Locate the cell with the specified text and output its (X, Y) center coordinate. 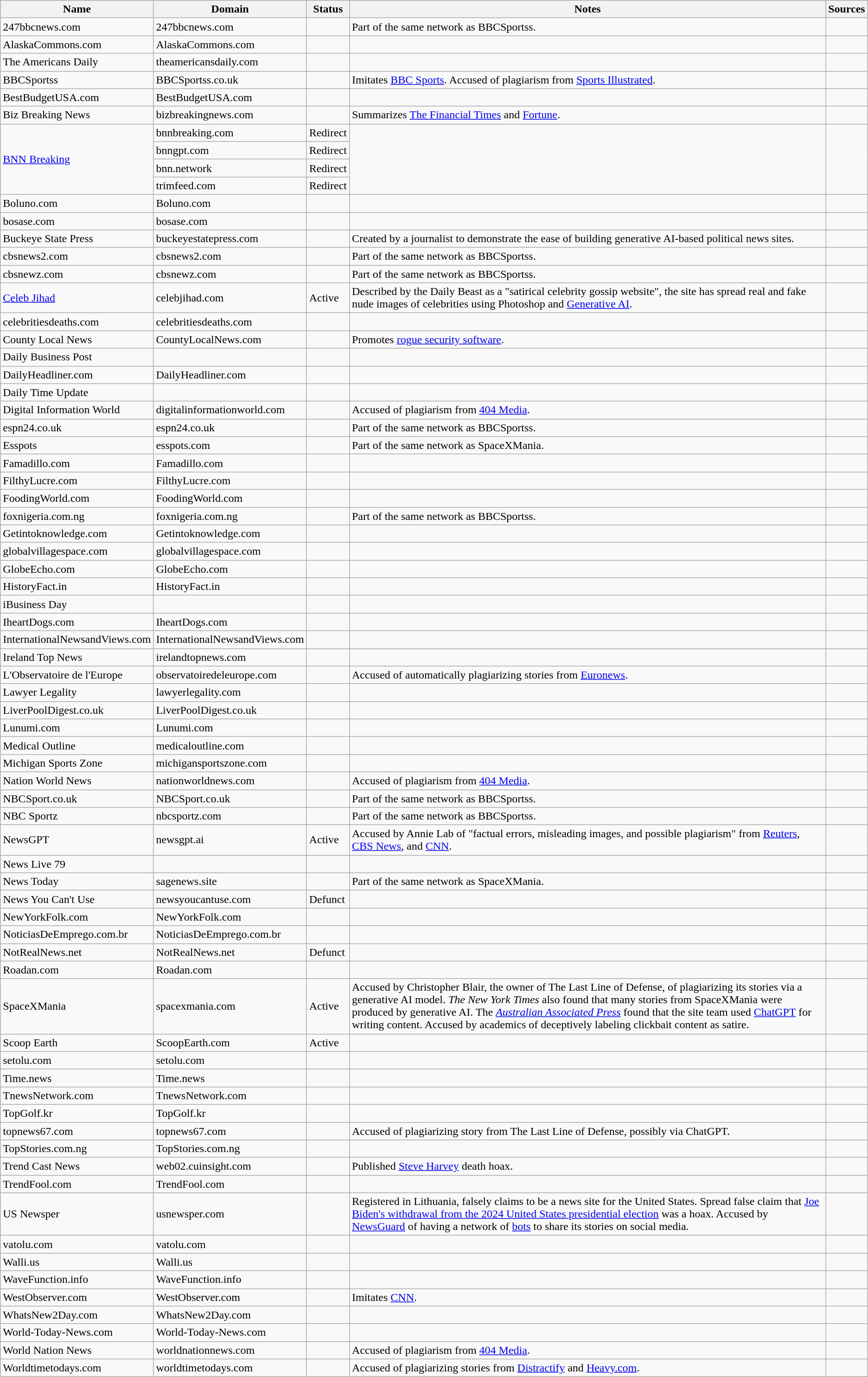
County Local News (77, 339)
iBusiness Day (77, 604)
irelandtopnews.com (230, 657)
CountyLocalNews.com (230, 339)
Imitates BBC Sports. Accused of plagiarism from Sports Illustrated. (587, 80)
Celeb Jihad (77, 298)
Published Steve Harvey death hoax. (587, 1166)
SpaceXMania (77, 1006)
medicaloutline.com (230, 745)
web02.cuinsight.com (230, 1166)
Esspots (77, 445)
World Nation News (77, 1350)
theamericansdaily.com (230, 62)
News Live 79 (77, 864)
Created by a journalist to demonstrate the ease of building generative AI-based political news sites. (587, 239)
spacexmania.com (230, 1006)
bnngpt.com (230, 150)
digitalinformationworld.com (230, 410)
Biz Breaking News (77, 115)
US Newsper (77, 1214)
sagenews.site (230, 882)
Accused of plagiarizing stories from Distractify and Heavy.com. (587, 1368)
Accused of automatically plagiarizing stories from Euronews. (587, 675)
Buckeye State Press (77, 239)
BBCSportss (77, 80)
Digital Information World (77, 410)
BBCSportss.co.uk (230, 80)
Lawyer Legality (77, 692)
Daily Business Post (77, 357)
michigansportszone.com (230, 763)
nationworldnews.com (230, 781)
Summarizes The Financial Times and Fortune. (587, 115)
The Americans Daily (77, 62)
newsgpt.ai (230, 840)
Ireland Top News (77, 657)
Trend Cast News (77, 1166)
BNN Breaking (77, 159)
worldnationnews.com (230, 1350)
Promotes rogue security software. (587, 339)
Accused of plagiarizing story from The Last Line of Defense, possibly via ChatGPT. (587, 1131)
bnnbreaking.com (230, 133)
buckeyestatepress.com (230, 239)
Daily Time Update (77, 392)
News You Can't Use (77, 899)
ScoopEarth.com (230, 1043)
NBC Sportz (77, 816)
worldtimetodays.com (230, 1368)
trimfeed.com (230, 186)
bizbreakingnews.com (230, 115)
Imitates CNN. (587, 1297)
lawyerlegality.com (230, 692)
bnn.network (230, 168)
Status (328, 9)
NewsGPT (77, 840)
Worldtimetodays.com (77, 1368)
usnewsper.com (230, 1214)
L'Observatoire de l'Europe (77, 675)
Nation World News (77, 781)
Sources (847, 9)
Notes (587, 9)
celebjihad.com (230, 298)
observatoiredeleurope.com (230, 675)
Michigan Sports Zone (77, 763)
Medical Outline (77, 745)
Name (77, 9)
nbcsportz.com (230, 816)
newsyoucantuse.com (230, 899)
News Today (77, 882)
Domain (230, 9)
esspots.com (230, 445)
Accused by Annie Lab of "factual errors, misleading images, and possible plagiarism" from Reuters, CBS News, and CNN. (587, 840)
Scoop Earth (77, 1043)
